Capture the cell that displays the provided text and extract its (x, y) central coordinate. 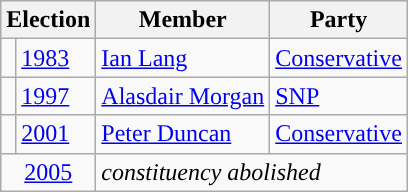
constituency abolished (252, 172)
1997 (56, 96)
Member (183, 20)
2005 (48, 172)
Alasdair Morgan (183, 96)
1983 (56, 58)
2001 (56, 134)
SNP (339, 96)
Election (48, 20)
Peter Duncan (183, 134)
Party (339, 20)
Ian Lang (183, 58)
